Extract the (x, y) coordinate from the center of the cell holding the provided text.  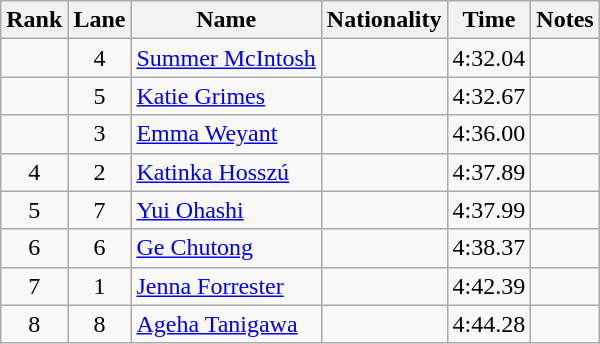
4:37.99 (489, 210)
Lane (100, 20)
4:32.67 (489, 96)
Yui Ohashi (226, 210)
4:37.89 (489, 172)
4:36.00 (489, 134)
4:42.39 (489, 286)
4:44.28 (489, 324)
4:38.37 (489, 248)
Emma Weyant (226, 134)
Katinka Hosszú (226, 172)
1 (100, 286)
Rank (34, 20)
Time (489, 20)
Katie Grimes (226, 96)
Nationality (384, 20)
Ageha Tanigawa (226, 324)
Jenna Forrester (226, 286)
4:32.04 (489, 58)
2 (100, 172)
Notes (565, 20)
Name (226, 20)
Summer McIntosh (226, 58)
Ge Chutong (226, 248)
3 (100, 134)
